Locate the cell with the specified text and output its [X, Y] center coordinate. 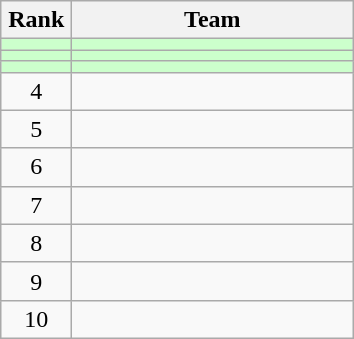
5 [36, 129]
Team [212, 20]
6 [36, 167]
Rank [36, 20]
10 [36, 319]
4 [36, 91]
9 [36, 281]
8 [36, 243]
7 [36, 205]
